Return [x, y] of the center of cell containing provided text 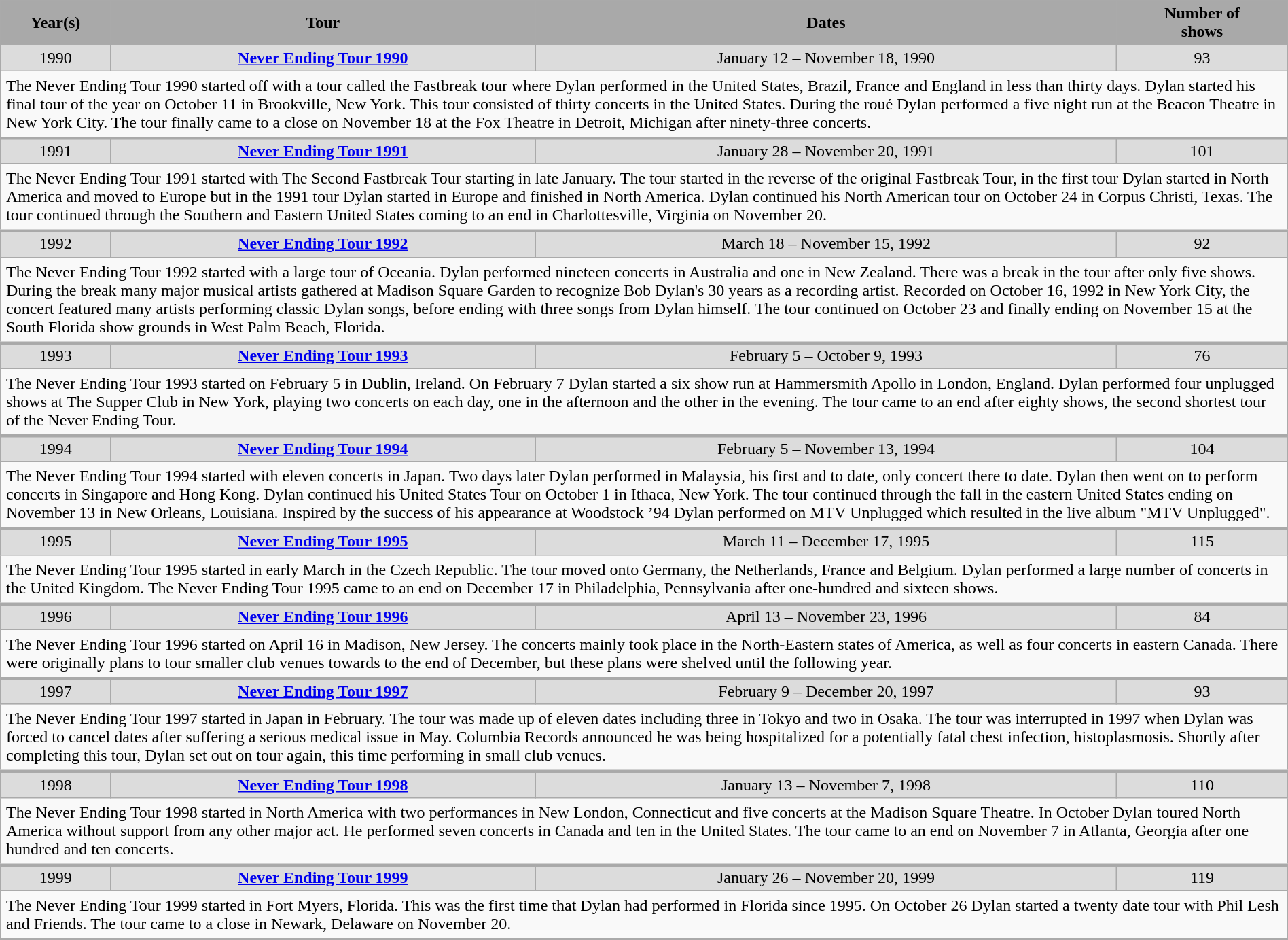
Never Ending Tour 1996 [323, 616]
1994 [56, 449]
1993 [56, 355]
March 11 – December 17, 1995 [826, 542]
101 [1202, 151]
Never Ending Tour 1995 [323, 542]
Dates [826, 23]
1990 [56, 58]
March 18 – November 15, 1992 [826, 244]
76 [1202, 355]
1992 [56, 244]
January 28 – November 20, 1991 [826, 151]
Never Ending Tour 1997 [323, 691]
92 [1202, 244]
1996 [56, 616]
1991 [56, 151]
110 [1202, 784]
Never Ending Tour 1992 [323, 244]
Number ofshows [1202, 23]
1995 [56, 542]
Year(s) [56, 23]
Never Ending Tour 1998 [323, 784]
Never Ending Tour 1991 [323, 151]
April 13 – November 23, 1996 [826, 616]
1997 [56, 691]
February 5 – October 9, 1993 [826, 355]
Never Ending Tour 1994 [323, 449]
January 26 – November 20, 1999 [826, 877]
Never Ending Tour 1993 [323, 355]
115 [1202, 542]
Never Ending Tour 1990 [323, 58]
119 [1202, 877]
Tour [323, 23]
January 13 – November 7, 1998 [826, 784]
104 [1202, 449]
January 12 – November 18, 1990 [826, 58]
1998 [56, 784]
1999 [56, 877]
84 [1202, 616]
February 5 – November 13, 1994 [826, 449]
Never Ending Tour 1999 [323, 877]
February 9 – December 20, 1997 [826, 691]
